Search for the cell housing the specified text and yield its (X, Y) center coordinate. 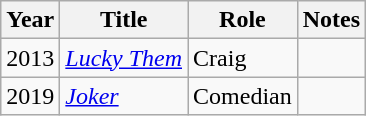
Joker (124, 96)
Year (30, 20)
Title (124, 20)
2013 (30, 58)
2019 (30, 96)
Comedian (243, 96)
Craig (243, 58)
Lucky Them (124, 58)
Notes (331, 20)
Role (243, 20)
